Pinpoint the cell where the given text exists, returning its (x, y) midpoint coordinate. 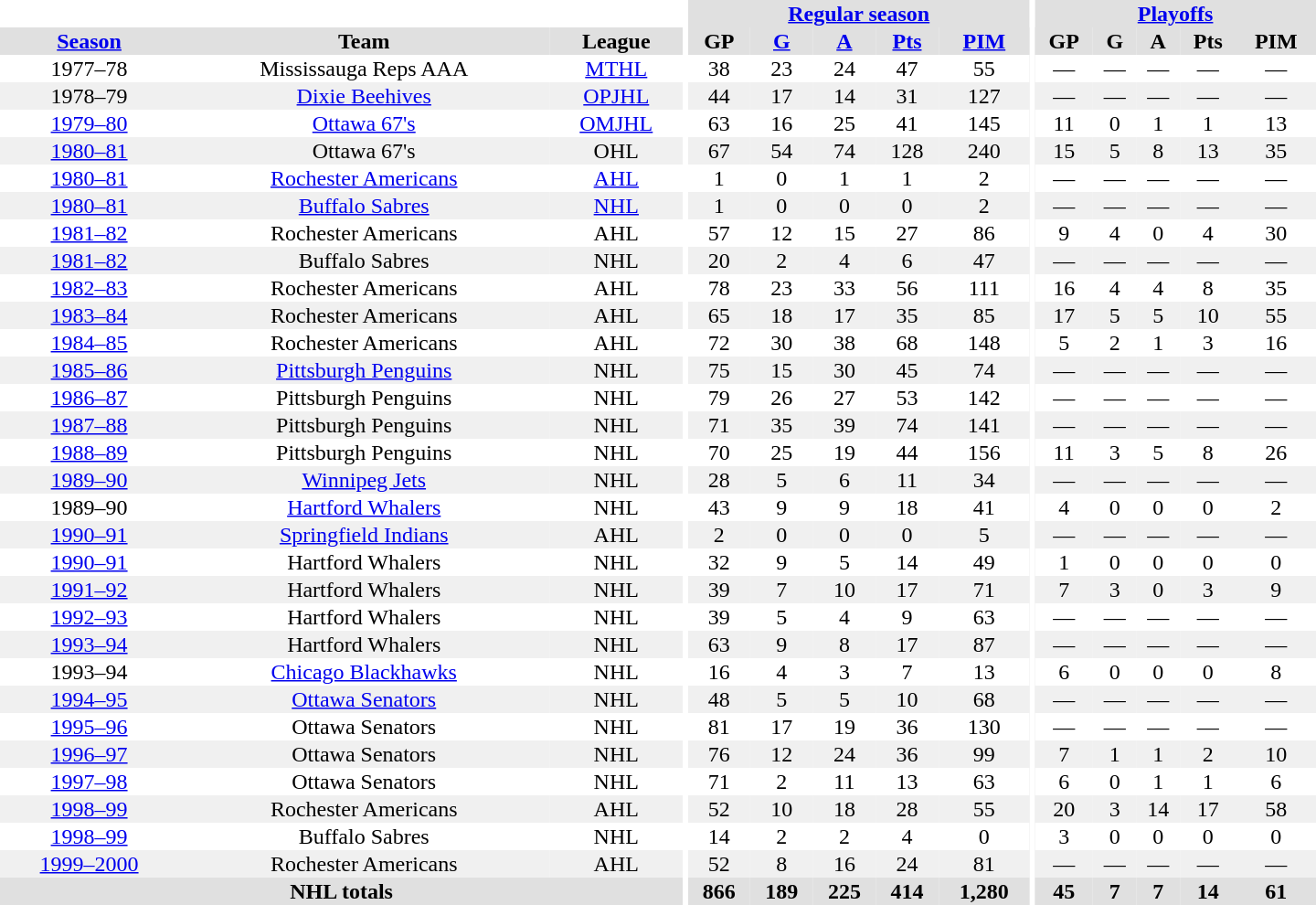
OHL (616, 151)
1995–96 (90, 727)
Team (364, 41)
240 (984, 151)
86 (984, 233)
56 (907, 288)
Playoffs (1175, 14)
141 (984, 425)
111 (984, 288)
145 (984, 123)
43 (720, 507)
1985–86 (90, 370)
1988–89 (90, 452)
1984–85 (90, 343)
1979–80 (90, 123)
Winnipeg Jets (364, 480)
67 (720, 151)
1978–79 (90, 96)
League (616, 41)
99 (984, 754)
414 (907, 891)
Chicago Blackhawks (364, 672)
1986–87 (90, 398)
Mississauga Reps AAA (364, 69)
33 (844, 288)
53 (907, 398)
148 (984, 343)
1983–84 (90, 315)
78 (720, 288)
57 (720, 233)
OMJHL (616, 123)
1,280 (984, 891)
79 (720, 398)
48 (720, 699)
1996–97 (90, 754)
61 (1276, 891)
866 (720, 891)
142 (984, 398)
70 (720, 452)
75 (720, 370)
49 (984, 562)
65 (720, 315)
189 (782, 891)
OPJHL (616, 96)
72 (720, 343)
127 (984, 96)
54 (782, 151)
1987–88 (90, 425)
Springfield Indians (364, 535)
1982–83 (90, 288)
1994–95 (90, 699)
76 (720, 754)
NHL totals (342, 891)
1999–2000 (90, 864)
Dixie Beehives (364, 96)
87 (984, 644)
156 (984, 452)
1992–93 (90, 617)
Regular season (859, 14)
MTHL (616, 69)
58 (1276, 809)
85 (984, 315)
Season (90, 41)
1991–92 (90, 590)
32 (720, 562)
34 (984, 480)
31 (907, 96)
128 (907, 151)
1977–78 (90, 69)
130 (984, 727)
1997–98 (90, 782)
225 (844, 891)
